Pinpoint the cell where the given text exists, returning its [x, y] midpoint coordinate. 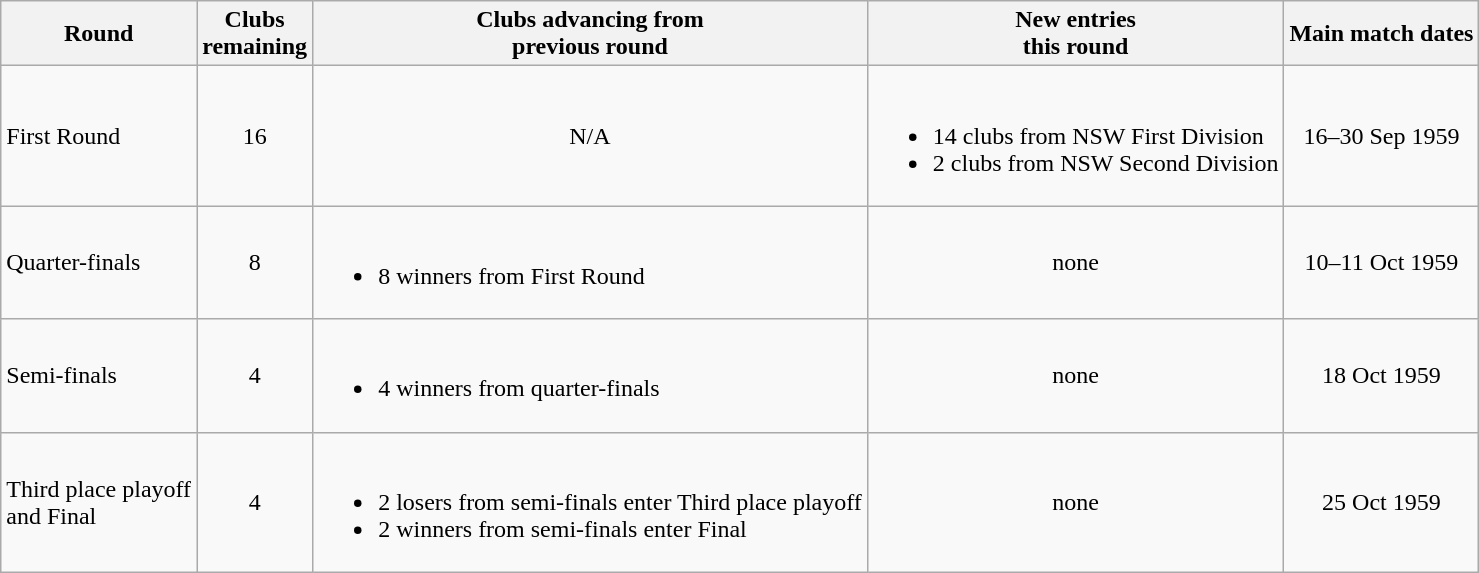
Semi-finals [99, 376]
25 Oct 1959 [1382, 502]
18 Oct 1959 [1382, 376]
Clubs advancing fromprevious round [590, 34]
N/A [590, 136]
First Round [99, 136]
16 [255, 136]
2 losers from semi-finals enter Third place playoff2 winners from semi-finals enter Final [590, 502]
10–11 Oct 1959 [1382, 262]
8 winners from First Round [590, 262]
16–30 Sep 1959 [1382, 136]
4 winners from quarter-finals [590, 376]
Round [99, 34]
Clubsremaining [255, 34]
New entriesthis round [1076, 34]
Third place playoff and Final [99, 502]
Main match dates [1382, 34]
Quarter-finals [99, 262]
14 clubs from NSW First Division2 clubs from NSW Second Division [1076, 136]
8 [255, 262]
